From the cell containing the given text, extract its center point as (x, y) coordinate. 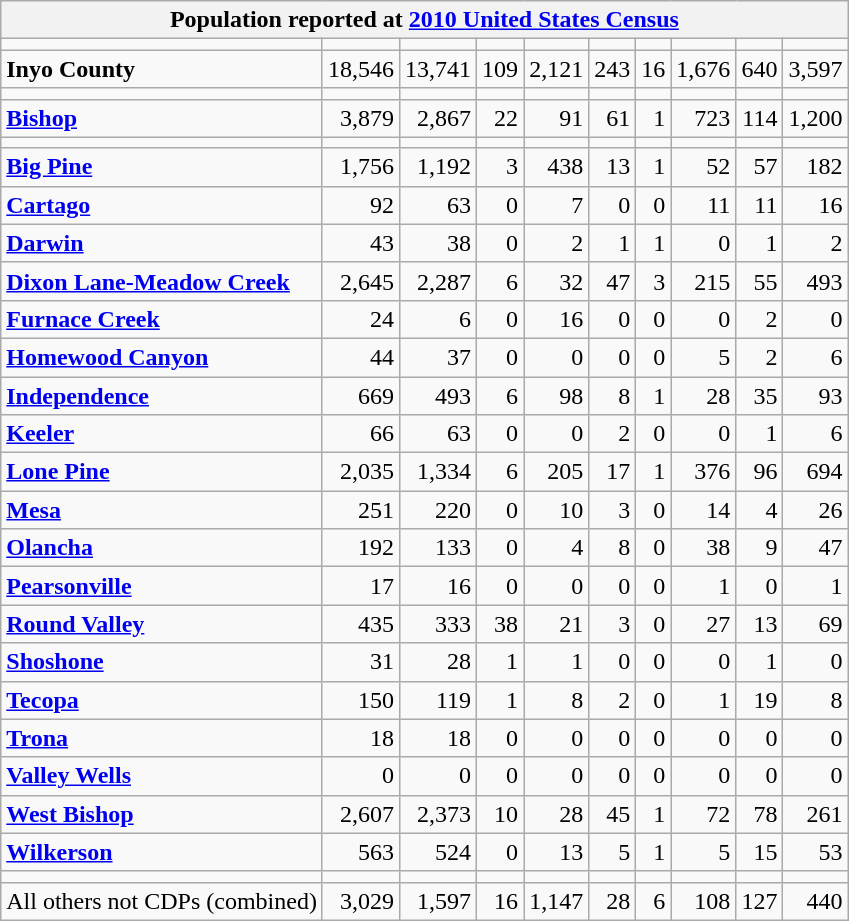
2,607 (360, 814)
438 (556, 167)
435 (360, 624)
91 (556, 118)
376 (704, 472)
7 (556, 205)
Bishop (162, 118)
21 (556, 624)
Homewood Canyon (162, 357)
150 (360, 700)
26 (816, 510)
15 (760, 852)
669 (360, 395)
37 (438, 357)
2,121 (556, 69)
114 (760, 118)
32 (556, 281)
Lone Pine (162, 472)
55 (760, 281)
66 (360, 434)
Inyo County (162, 69)
261 (816, 814)
1,676 (704, 69)
All others not CDPs (combined) (162, 901)
45 (612, 814)
43 (360, 243)
2,287 (438, 281)
Darwin (162, 243)
Round Valley (162, 624)
182 (816, 167)
22 (500, 118)
Wilkerson (162, 852)
98 (556, 395)
2,645 (360, 281)
192 (360, 548)
243 (612, 69)
57 (760, 167)
1,147 (556, 901)
640 (760, 69)
24 (360, 319)
27 (704, 624)
1,597 (438, 901)
119 (438, 700)
Trona (162, 738)
96 (760, 472)
Mesa (162, 510)
133 (438, 548)
Olancha (162, 548)
127 (760, 901)
61 (612, 118)
723 (704, 118)
109 (500, 69)
Big Pine (162, 167)
524 (438, 852)
215 (704, 281)
1,192 (438, 167)
Population reported at 2010 United States Census (424, 20)
440 (816, 901)
Keeler (162, 434)
18,546 (360, 69)
Dixon Lane-Meadow Creek (162, 281)
251 (360, 510)
31 (360, 662)
694 (816, 472)
3,879 (360, 118)
1,334 (438, 472)
Tecopa (162, 700)
Shoshone (162, 662)
52 (704, 167)
72 (704, 814)
563 (360, 852)
19 (760, 700)
2,035 (360, 472)
44 (360, 357)
35 (760, 395)
3,029 (360, 901)
1,756 (360, 167)
78 (760, 814)
69 (816, 624)
Valley Wells (162, 776)
West Bishop (162, 814)
Cartago (162, 205)
2,373 (438, 814)
93 (816, 395)
92 (360, 205)
2,867 (438, 118)
13,741 (438, 69)
Furnace Creek (162, 319)
1,200 (816, 118)
220 (438, 510)
333 (438, 624)
108 (704, 901)
Pearsonville (162, 586)
Independence (162, 395)
9 (760, 548)
3,597 (816, 69)
53 (816, 852)
14 (704, 510)
205 (556, 472)
